Determine the (X, Y) coordinate at the center of the cell enclosing the given text.  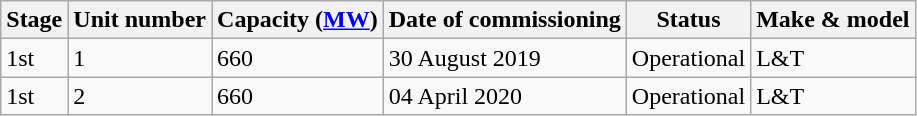
Date of commissioning (504, 20)
Unit number (140, 20)
Stage (34, 20)
1 (140, 58)
Status (688, 20)
04 April 2020 (504, 96)
30 August 2019 (504, 58)
2 (140, 96)
Make & model (833, 20)
Capacity (MW) (298, 20)
